Return (X, Y) of the center of cell containing provided text 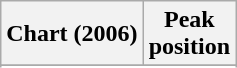
Peakposition (189, 34)
Chart (2006) (72, 34)
